Provide the (X, Y) coordinate of the cell's center where the given text is located.  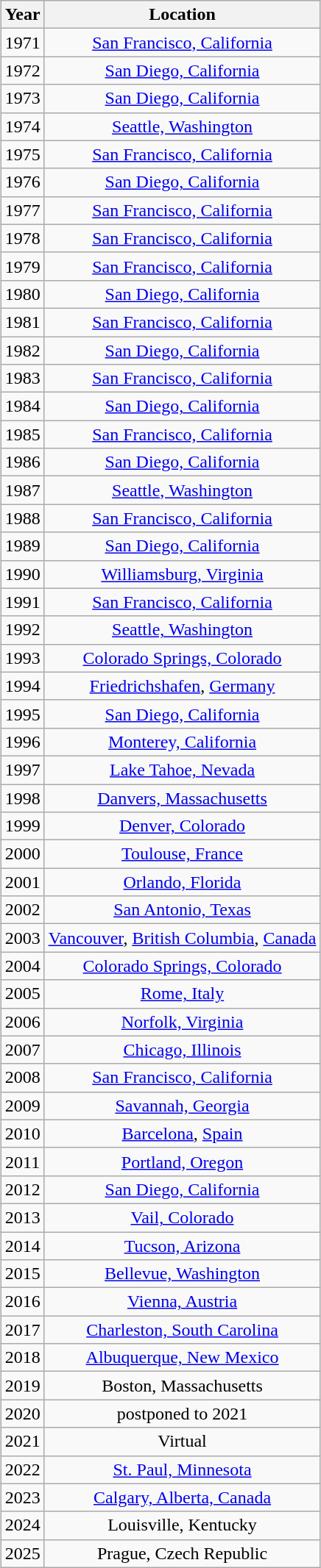
2013 (22, 1217)
St. Paul, Minnesota (183, 1469)
1977 (22, 210)
2008 (22, 1078)
1995 (22, 714)
Vienna, Austria (183, 1302)
Lake Tahoe, Nevada (183, 770)
2018 (22, 1358)
2007 (22, 1050)
1991 (22, 602)
1984 (22, 407)
1987 (22, 490)
2017 (22, 1330)
2001 (22, 882)
2005 (22, 994)
2010 (22, 1134)
1999 (22, 826)
Friedrichshafen, Germany (183, 686)
Vancouver, British Columbia, Canada (183, 938)
Bellevue, Washington (183, 1274)
1978 (22, 238)
Charleston, South Carolina (183, 1330)
Rome, Italy (183, 994)
Vail, Colorado (183, 1217)
1983 (22, 379)
Barcelona, Spain (183, 1134)
2020 (22, 1414)
1990 (22, 574)
1992 (22, 630)
Louisville, Kentucky (183, 1525)
2025 (22, 1553)
Calgary, Alberta, Canada (183, 1497)
2003 (22, 938)
2022 (22, 1469)
postponed to 2021 (183, 1414)
1986 (22, 462)
2021 (22, 1442)
1994 (22, 686)
Toulouse, France (183, 854)
Year (22, 15)
Virtual (183, 1442)
2015 (22, 1274)
1989 (22, 546)
1996 (22, 742)
1998 (22, 798)
Location (183, 15)
1976 (22, 182)
1980 (22, 294)
2016 (22, 1302)
2002 (22, 910)
1982 (22, 351)
Denver, Colorado (183, 826)
Williamsburg, Virginia (183, 574)
1981 (22, 322)
1972 (22, 71)
1973 (22, 99)
2014 (22, 1246)
Savannah, Georgia (183, 1106)
Prague, Czech Republic (183, 1553)
2011 (22, 1161)
Orlando, Florida (183, 882)
Portland, Oregon (183, 1161)
1993 (22, 658)
2000 (22, 854)
Albuquerque, New Mexico (183, 1358)
1975 (22, 154)
1974 (22, 126)
2012 (22, 1189)
Chicago, Illinois (183, 1050)
1988 (22, 518)
2024 (22, 1525)
Tucson, Arizona (183, 1246)
2019 (22, 1386)
2006 (22, 1022)
1985 (22, 434)
Norfolk, Virginia (183, 1022)
Boston, Massachusetts (183, 1386)
2023 (22, 1497)
Monterey, California (183, 742)
1997 (22, 770)
1979 (22, 266)
2009 (22, 1106)
Danvers, Massachusetts (183, 798)
San Antonio, Texas (183, 910)
1971 (22, 43)
2004 (22, 966)
